Return the (X, Y) coordinate for the center point of the cell that contains the specified text.  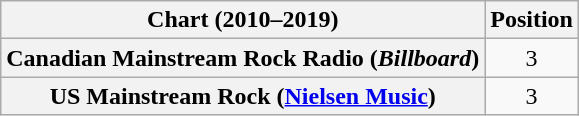
Chart (2010–2019) (243, 20)
US Mainstream Rock (Nielsen Music) (243, 96)
Canadian Mainstream Rock Radio (Billboard) (243, 58)
Position (532, 20)
